For the text-containing cell, return its midpoint in (x, y) coordinate format. 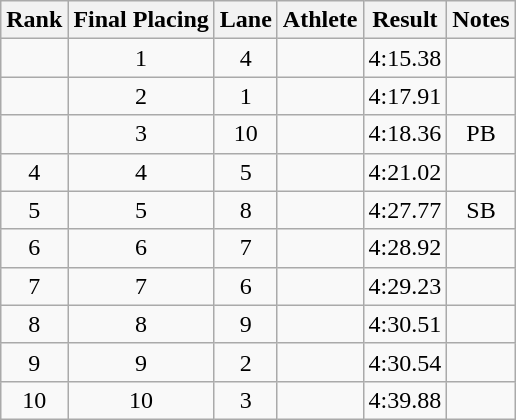
4:17.91 (405, 96)
4:30.51 (405, 324)
Result (405, 20)
Final Placing (141, 20)
Lane (246, 20)
4:30.54 (405, 362)
4:18.36 (405, 134)
4:21.02 (405, 172)
4:15.38 (405, 58)
PB (481, 134)
4:28.92 (405, 248)
4:29.23 (405, 286)
4:39.88 (405, 400)
Rank (34, 20)
4:27.77 (405, 210)
SB (481, 210)
Athlete (320, 20)
Notes (481, 20)
